Locate the cell with the specified text and output its [x, y] center coordinate. 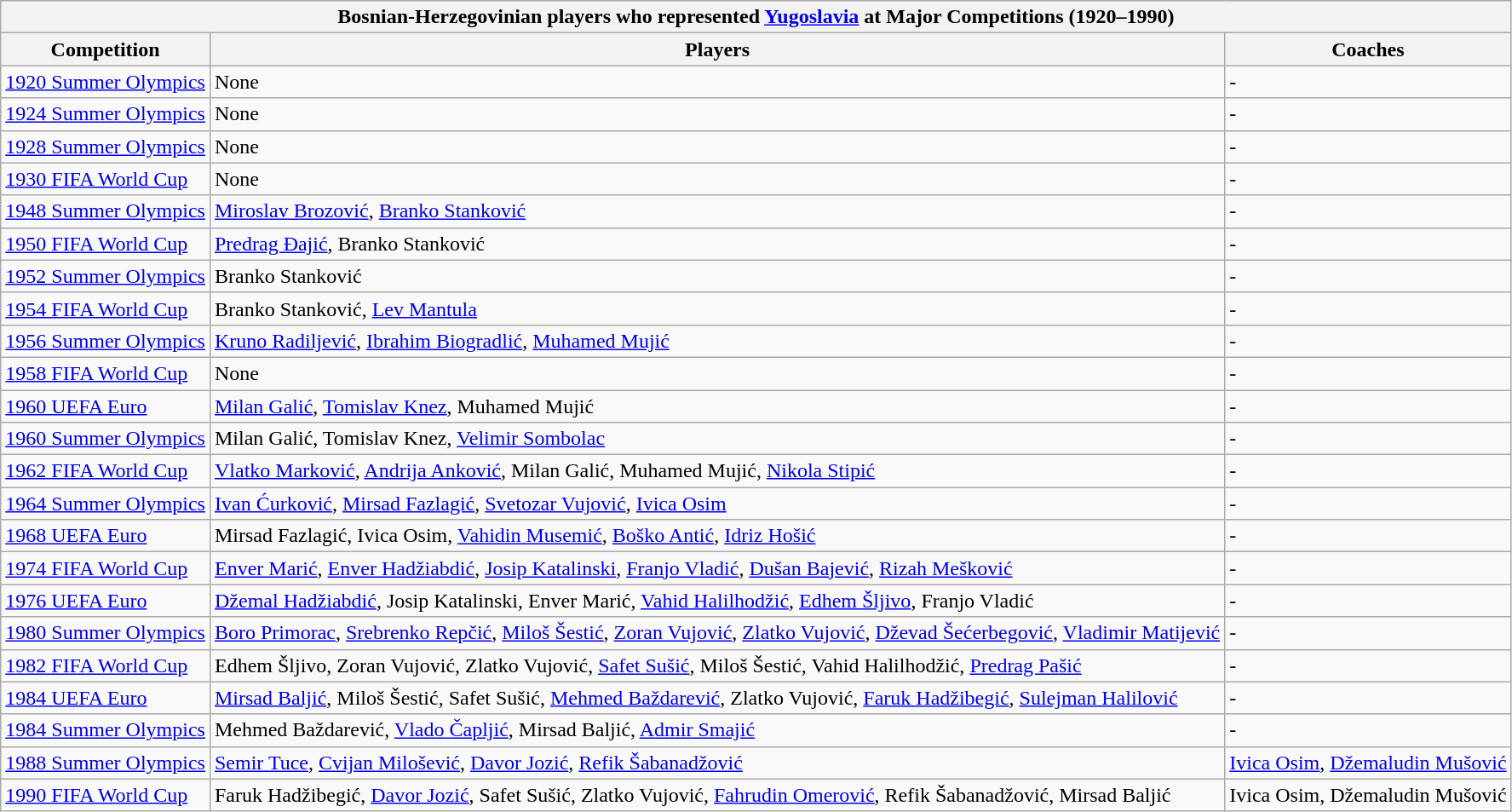
1984 UEFA Euro [106, 698]
Ivan Ćurković, Mirsad Fazlagić, Svetozar Vujović, Ivica Osim [717, 504]
1988 Summer Olympics [106, 763]
1990 FIFA World Cup [106, 795]
1976 UEFA Euro [106, 601]
Vlatko Marković, Andrija Anković, Milan Galić, Muhamed Mujić, Nikola Stipić [717, 471]
Milan Galić, Tomislav Knez, Muhamed Mujić [717, 406]
1958 FIFA World Cup [106, 373]
Mehmed Baždarević, Vlado Čapljić, Mirsad Baljić, Admir Smajić [717, 730]
1952 Summer Olympics [106, 276]
1960 Summer Olympics [106, 439]
Kruno Radiljević, Ibrahim Biogradlić, Muhamed Mujić [717, 341]
Players [717, 49]
Milan Galić, Tomislav Knez, Velimir Sombolac [717, 439]
1948 Summer Olympics [106, 211]
Branko Stanković [717, 276]
Edhem Šljivo, Zoran Vujović, Zlatko Vujović, Safet Sušić, Miloš Šestić, Vahid Halilhodžić, Predrag Pašić [717, 665]
Competition [106, 49]
Bosnian-Herzegovinian players who represented Yugoslavia at Major Competitions (1920–1990) [756, 17]
Džemal Hadžiabdić, Josip Katalinski, Enver Marić, Vahid Halilhodžić, Edhem Šljivo, Franjo Vladić [717, 601]
Predrag Đajić, Branko Stanković [717, 244]
1956 Summer Olympics [106, 341]
Boro Primorac, Srebrenko Repčić, Miloš Šestić, Zoran Vujović, Zlatko Vujović, Dževad Šećerbegović, Vladimir Matijević [717, 633]
1928 Summer Olympics [106, 147]
Mirsad Baljić, Miloš Šestić, Safet Sušić, Mehmed Baždarević, Zlatko Vujović, Faruk Hadžibegić, Sulejman Halilović [717, 698]
1964 Summer Olympics [106, 504]
1930 FIFA World Cup [106, 179]
1974 FIFA World Cup [106, 568]
1954 FIFA World Cup [106, 308]
Branko Stanković, Lev Mantula [717, 308]
1920 Summer Olympics [106, 82]
1924 Summer Olympics [106, 114]
Mirsad Fazlagić, Ivica Osim, Vahidin Musemić, Boško Antić, Idriz Hošić [717, 536]
Faruk Hadžibegić, Davor Jozić, Safet Sušić, Zlatko Vujović, Fahrudin Omerović, Refik Šabanadžović, Mirsad Baljić [717, 795]
Semir Tuce, Cvijan Milošević, Davor Jozić, Refik Šabanadžović [717, 763]
1982 FIFA World Cup [106, 665]
1980 Summer Olympics [106, 633]
1962 FIFA World Cup [106, 471]
1968 UEFA Euro [106, 536]
Miroslav Brozović, Branko Stanković [717, 211]
Enver Marić, Enver Hadžiabdić, Josip Katalinski, Franjo Vladić, Dušan Bajević, Rizah Mešković [717, 568]
Coaches [1368, 49]
1984 Summer Olympics [106, 730]
1960 UEFA Euro [106, 406]
1950 FIFA World Cup [106, 244]
